Identify which cell holds the provided text, then report its (x, y) central coordinate. 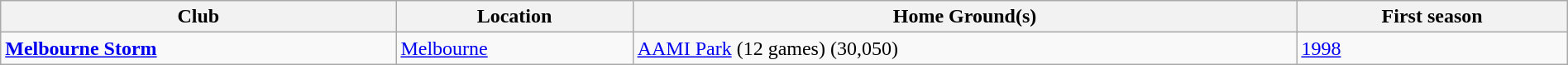
1998 (1432, 48)
Home Ground(s) (964, 17)
Club (198, 17)
Melbourne Storm (198, 48)
First season (1432, 17)
AAMI Park (12 games) (30,050) (964, 48)
Location (514, 17)
Melbourne (514, 48)
